Capture the cell that displays the provided text and extract its (X, Y) central coordinate. 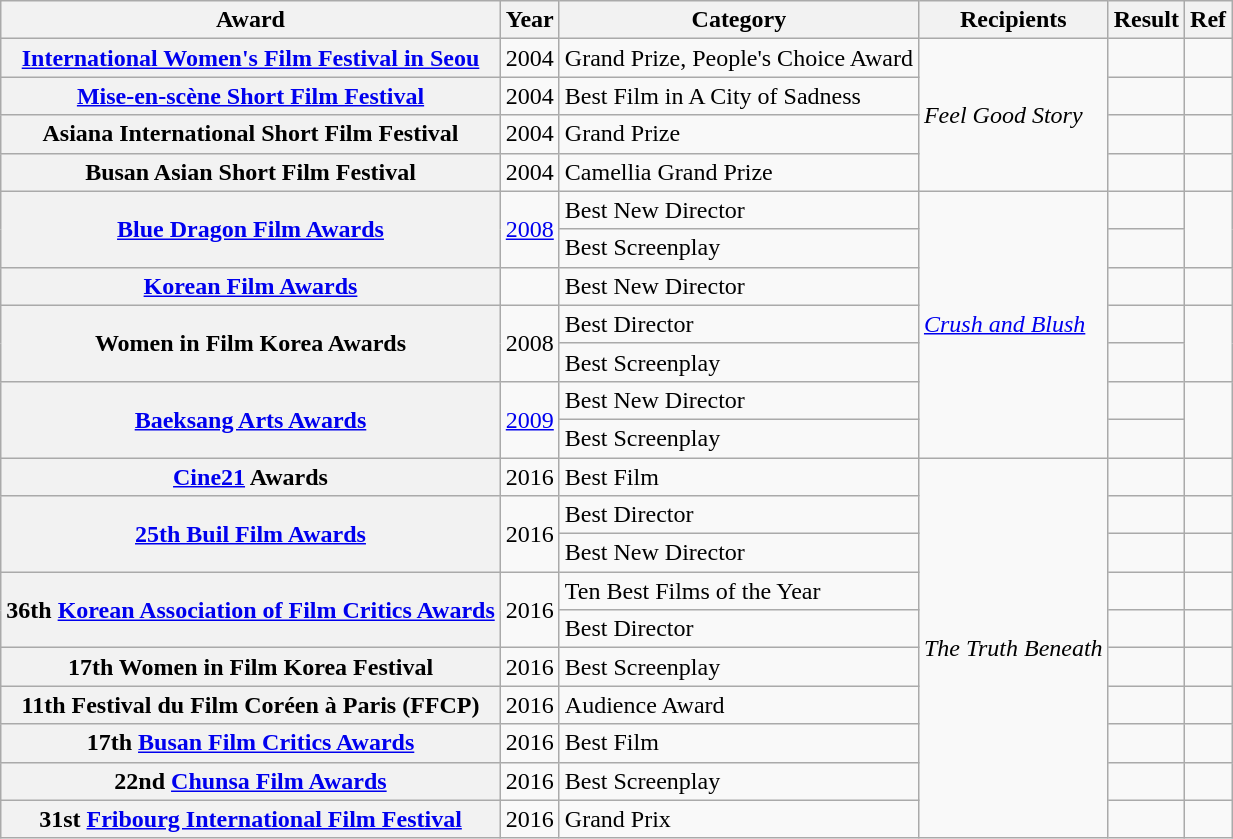
Cine21 Awards (251, 477)
Ref (1208, 20)
Crush and Blush (1013, 324)
31st Fribourg International Film Festival (251, 819)
Baeksang Arts Awards (251, 419)
Result (1146, 20)
Ten Best Films of the Year (738, 591)
Grand Prize, People's Choice Award (738, 58)
25th Buil Film Awards (251, 534)
11th Festival du Film Coréen à Paris (FFCP) (251, 705)
Asiana International Short Film Festival (251, 134)
Year (530, 20)
Mise-en-scène Short Film Festival (251, 96)
Feel Good Story (1013, 115)
Women in Film Korea Awards (251, 343)
Grand Prize (738, 134)
17th Women in Film Korea Festival (251, 667)
Audience Award (738, 705)
Award (251, 20)
Camellia Grand Prize (738, 172)
Recipients (1013, 20)
Korean Film Awards (251, 286)
Busan Asian Short Film Festival (251, 172)
Best Film in A City of Sadness (738, 96)
Grand Prix (738, 819)
36th Korean Association of Film Critics Awards (251, 610)
22nd Chunsa Film Awards (251, 781)
17th Busan Film Critics Awards (251, 743)
International Women's Film Festival in Seou (251, 58)
Blue Dragon Film Awards (251, 229)
Category (738, 20)
The Truth Beneath (1013, 648)
2009 (530, 419)
